Provide the [X, Y] coordinate of the cell's center where the given text is located.  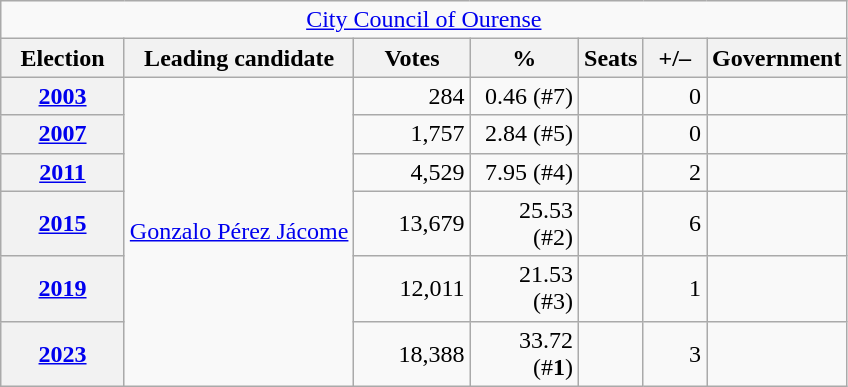
% [524, 58]
2011 [63, 172]
2003 [63, 96]
+/– [675, 58]
Gonzalo Pérez Jácome [239, 232]
2015 [63, 224]
13,679 [412, 224]
2023 [63, 354]
Election [63, 58]
7.95 (#4) [524, 172]
25.53 (#2) [524, 224]
Leading candidate [239, 58]
City Council of Ourense [424, 20]
0.46 (#7) [524, 96]
33.72 (#1) [524, 354]
284 [412, 96]
Votes [412, 58]
Seats [611, 58]
2007 [63, 134]
6 [675, 224]
4,529 [412, 172]
Government [777, 58]
1,757 [412, 134]
1 [675, 288]
2 [675, 172]
2019 [63, 288]
2.84 (#5) [524, 134]
21.53 (#3) [524, 288]
12,011 [412, 288]
18,388 [412, 354]
3 [675, 354]
